For the text-containing cell, return its midpoint in (X, Y) coordinate format. 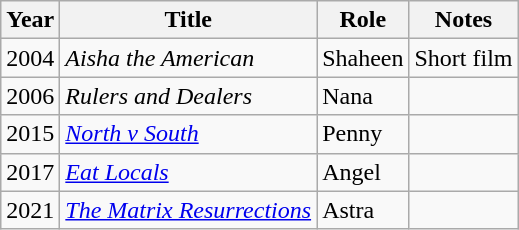
North v South (188, 134)
2021 (30, 210)
2004 (30, 58)
Year (30, 20)
2015 (30, 134)
2017 (30, 172)
Eat Locals (188, 172)
Penny (363, 134)
Shaheen (363, 58)
Aisha the American (188, 58)
Nana (363, 96)
Title (188, 20)
2006 (30, 96)
The Matrix Resurrections (188, 210)
Role (363, 20)
Astra (363, 210)
Notes (464, 20)
Rulers and Dealers (188, 96)
Short film (464, 58)
Angel (363, 172)
